Provide the (x, y) coordinate of the cell's center where the given text is located.  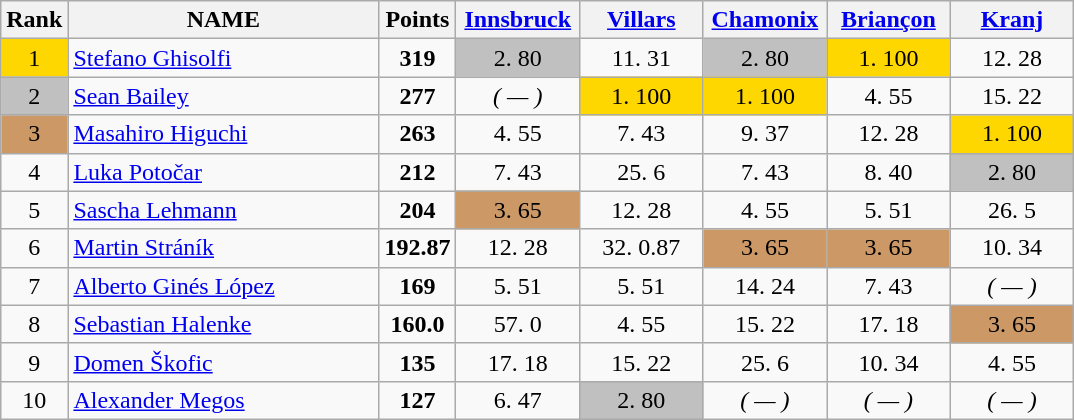
Chamonix (765, 20)
Innsbruck (518, 20)
Rank (34, 20)
3 (34, 134)
9. 37 (765, 134)
204 (418, 210)
1 (34, 58)
192.87 (418, 248)
263 (418, 134)
127 (418, 400)
135 (418, 362)
8. 40 (889, 172)
Villars (642, 20)
Masahiro Higuchi (224, 134)
32. 0.87 (642, 248)
Points (418, 20)
14. 24 (765, 286)
10 (34, 400)
57. 0 (518, 324)
6. 47 (518, 400)
160.0 (418, 324)
319 (418, 58)
Briançon (889, 20)
Kranj (1012, 20)
Sean Bailey (224, 96)
Alexander Megos (224, 400)
Sascha Lehmann (224, 210)
NAME (224, 20)
Martin Stráník (224, 248)
5 (34, 210)
Alberto Ginés López (224, 286)
6 (34, 248)
Domen Škofic (224, 362)
7 (34, 286)
4 (34, 172)
169 (418, 286)
Stefano Ghisolfi (224, 58)
26. 5 (1012, 210)
277 (418, 96)
9 (34, 362)
2 (34, 96)
11. 31 (642, 58)
8 (34, 324)
212 (418, 172)
Sebastian Halenke (224, 324)
Luka Potočar (224, 172)
